Pinpoint the cell where the given text exists, returning its (X, Y) midpoint coordinate. 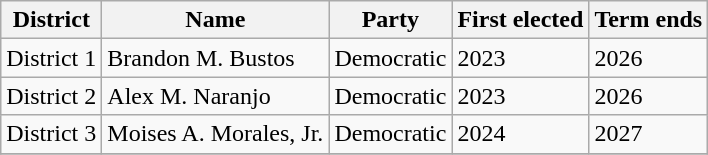
First elected (520, 20)
District 1 (52, 58)
Moises A. Morales, Jr. (216, 134)
District 2 (52, 96)
Brandon M. Bustos (216, 58)
District (52, 20)
Term ends (648, 20)
2024 (520, 134)
2027 (648, 134)
Alex M. Naranjo (216, 96)
District 3 (52, 134)
Party (390, 20)
Name (216, 20)
